Return (x, y) of the center of cell containing provided text 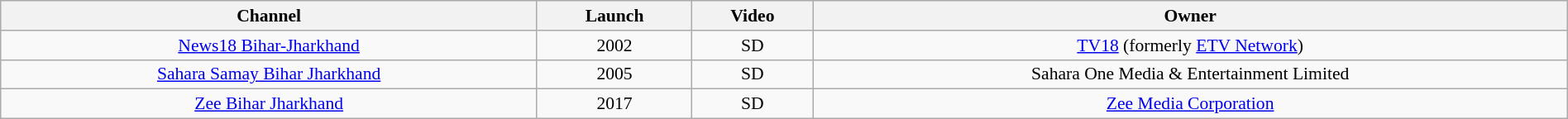
Launch (614, 16)
Sahara One Media & Entertainment Limited (1190, 74)
Channel (270, 16)
News18 Bihar-Jharkhand (270, 45)
TV18 (formerly ETV Network) (1190, 45)
Video (753, 16)
Sahara Samay Bihar Jharkhand (270, 74)
2005 (614, 74)
2017 (614, 104)
Zee Media Corporation (1190, 104)
2002 (614, 45)
Zee Bihar Jharkhand (270, 104)
Owner (1190, 16)
